Provide the [X, Y] coordinate of the cell's center where the given text is located.  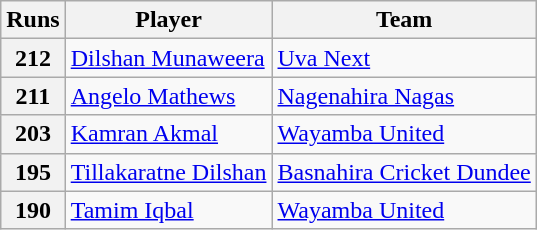
203 [33, 134]
Basnahira Cricket Dundee [404, 172]
Kamran Akmal [168, 134]
Tamim Iqbal [168, 210]
Tillakaratne Dilshan [168, 172]
Angelo Mathews [168, 96]
212 [33, 58]
Team [404, 20]
Runs [33, 20]
211 [33, 96]
Nagenahira Nagas [404, 96]
190 [33, 210]
Player [168, 20]
195 [33, 172]
Uva Next [404, 58]
Dilshan Munaweera [168, 58]
